From the cell containing the given text, extract its center point as [x, y] coordinate. 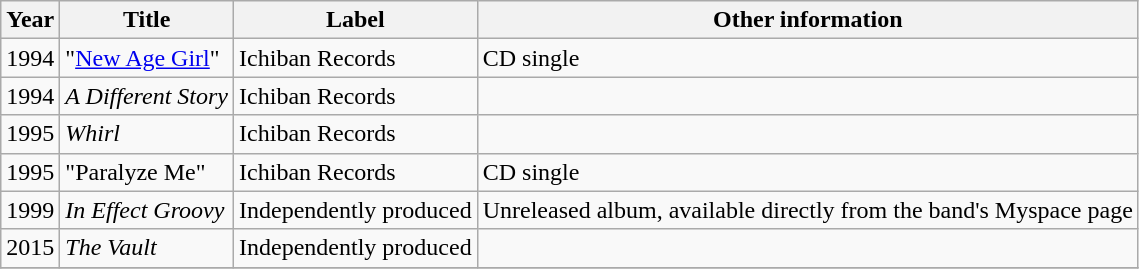
A Different Story [147, 96]
Other information [808, 20]
In Effect Groovy [147, 210]
"New Age Girl" [147, 58]
Whirl [147, 134]
Unreleased album, available directly from the band's Myspace page [808, 210]
"Paralyze Me" [147, 172]
Label [356, 20]
The Vault [147, 248]
Year [30, 20]
Title [147, 20]
2015 [30, 248]
1999 [30, 210]
